Capture the cell that displays the provided text and extract its [X, Y] central coordinate. 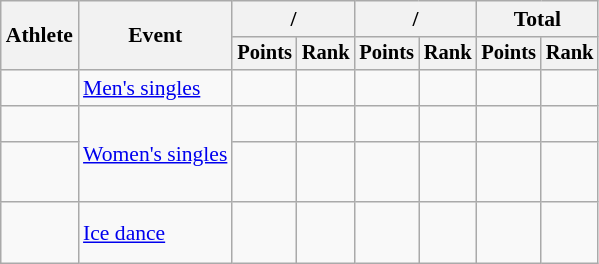
Athlete [40, 36]
Total [537, 19]
Women's singles [155, 154]
Event [155, 36]
Ice dance [155, 234]
Men's singles [155, 88]
